Pinpoint the cell where the given text exists, returning its [x, y] midpoint coordinate. 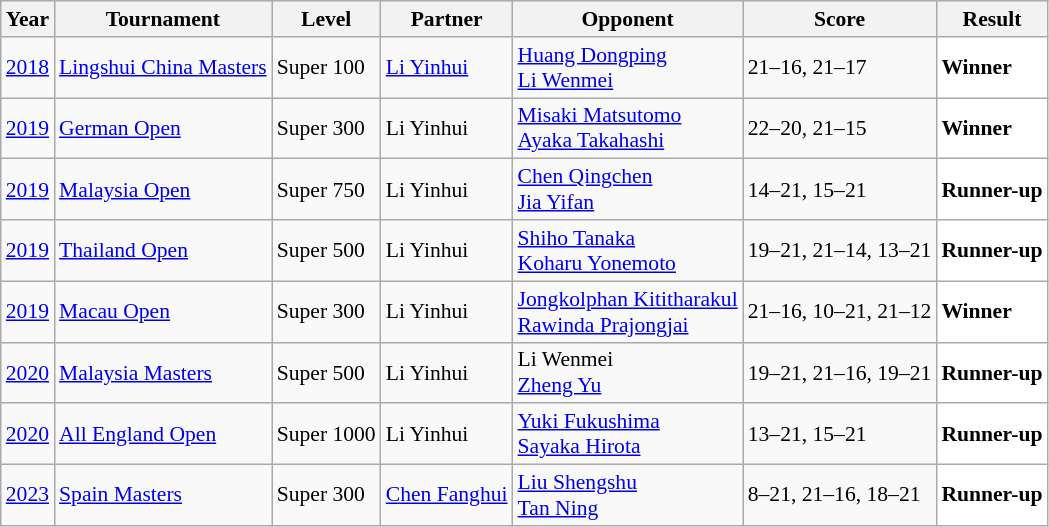
Super 750 [326, 190]
Lingshui China Masters [163, 68]
2023 [28, 496]
Yuki Fukushima Sayaka Hirota [628, 434]
Spain Masters [163, 496]
22–20, 21–15 [840, 128]
Chen Fanghui [447, 496]
Misaki Matsutomo Ayaka Takahashi [628, 128]
Result [992, 19]
All England Open [163, 434]
Jongkolphan Kititharakul Rawinda Prajongjai [628, 312]
Partner [447, 19]
14–21, 15–21 [840, 190]
German Open [163, 128]
Malaysia Open [163, 190]
19–21, 21–14, 13–21 [840, 250]
Chen Qingchen Jia Yifan [628, 190]
8–21, 21–16, 18–21 [840, 496]
Huang Dongping Li Wenmei [628, 68]
Super 1000 [326, 434]
Li Wenmei Zheng Yu [628, 372]
Liu Shengshu Tan Ning [628, 496]
Tournament [163, 19]
Year [28, 19]
Level [326, 19]
2018 [28, 68]
Macau Open [163, 312]
21–16, 21–17 [840, 68]
13–21, 15–21 [840, 434]
19–21, 21–16, 19–21 [840, 372]
Score [840, 19]
Malaysia Masters [163, 372]
Opponent [628, 19]
Shiho Tanaka Koharu Yonemoto [628, 250]
21–16, 10–21, 21–12 [840, 312]
Super 100 [326, 68]
Thailand Open [163, 250]
